Return the (X, Y) coordinate for the center point of the cell that contains the specified text.  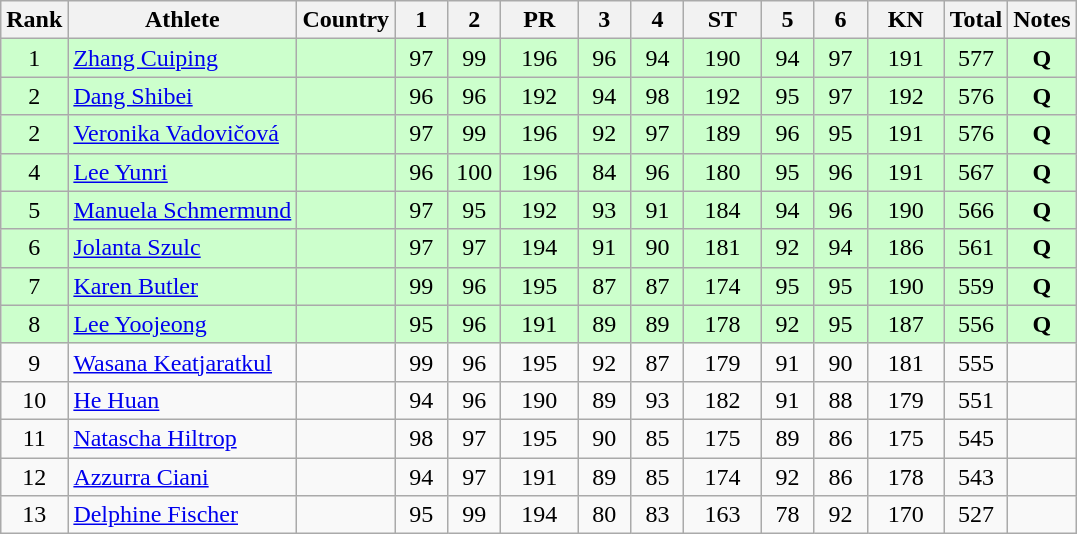
555 (976, 362)
3 (604, 20)
Country (346, 20)
566 (976, 210)
10 (34, 400)
Azzurra Ciani (182, 477)
Lee Yunri (182, 172)
11 (34, 438)
Delphine Fischer (182, 515)
189 (722, 134)
Manuela Schmermund (182, 210)
Lee Yoojeong (182, 324)
Wasana Keatjaratkul (182, 362)
577 (976, 58)
Rank (34, 20)
83 (658, 515)
556 (976, 324)
180 (722, 172)
567 (976, 172)
He Huan (182, 400)
Jolanta Szulc (182, 248)
84 (604, 172)
Zhang Cuiping (182, 58)
186 (906, 248)
KN (906, 20)
561 (976, 248)
559 (976, 286)
13 (34, 515)
545 (976, 438)
170 (906, 515)
8 (34, 324)
7 (34, 286)
Total (976, 20)
163 (722, 515)
80 (604, 515)
100 (474, 172)
551 (976, 400)
12 (34, 477)
Notes (1042, 20)
187 (906, 324)
88 (840, 400)
ST (722, 20)
Dang Shibei (182, 96)
Athlete (182, 20)
Natascha Hiltrop (182, 438)
182 (722, 400)
184 (722, 210)
Veronika Vadovičová (182, 134)
543 (976, 477)
9 (34, 362)
Karen Butler (182, 286)
78 (788, 515)
PR (540, 20)
527 (976, 515)
